Provide the (X, Y) coordinate of the cell's center where the given text is located.  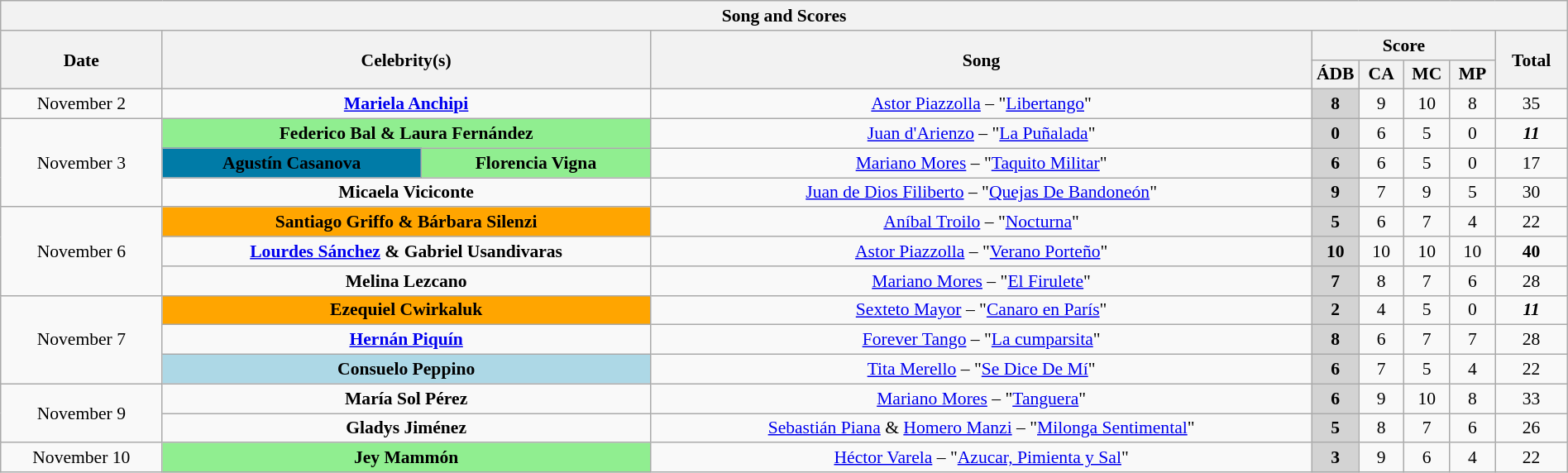
33 (1532, 399)
Celebrity(s) (406, 60)
Song (981, 60)
CA (1381, 74)
Consuelo Peppino (406, 370)
Astor Piazzolla – "Libertango" (981, 104)
Héctor Varela – "Azucar, Pimienta y Sal" (981, 458)
Santiago Griffo & Bárbara Silenzi (406, 222)
November 10 (81, 458)
Forever Tango – "La cumparsita" (981, 340)
ÁDB (1336, 74)
2 (1336, 310)
November 6 (81, 251)
Federico Bal & Laura Fernández (406, 134)
Florencia Vigna (536, 163)
Mariela Anchipi (406, 104)
Gladys Jiménez (406, 428)
November 9 (81, 413)
November 2 (81, 104)
30 (1532, 193)
Total (1532, 60)
Agustín Casanova (292, 163)
Tita Merello – "Se Dice De Mí" (981, 370)
Micaela Viciconte (406, 193)
Aníbal Troilo – "Nocturna" (981, 222)
María Sol Pérez (406, 399)
Lourdes Sánchez & Gabriel Usandivaras (406, 251)
November 3 (81, 164)
Mariano Mores – "El Firulete" (981, 281)
Sebastián Piana & Homero Manzi – "Milonga Sentimental" (981, 428)
MC (1427, 74)
Song and Scores (784, 16)
Juan d'Arienzo – "La Puñalada" (981, 134)
November 7 (81, 339)
Mariano Mores – "Tanguera" (981, 399)
17 (1532, 163)
MP (1472, 74)
Astor Piazzolla – "Verano Porteño" (981, 251)
Date (81, 60)
40 (1532, 251)
Melina Lezcano (406, 281)
Mariano Mores – "Taquito Militar" (981, 163)
35 (1532, 104)
Ezequiel Cwirkaluk (406, 310)
26 (1532, 428)
Jey Mammón (406, 458)
Sexteto Mayor – "Canaro en París" (981, 310)
Juan de Dios Filiberto – "Quejas De Bandoneón" (981, 193)
3 (1336, 458)
Score (1404, 45)
Hernán Piquín (406, 340)
